Search for the cell housing the specified text and yield its (x, y) center coordinate. 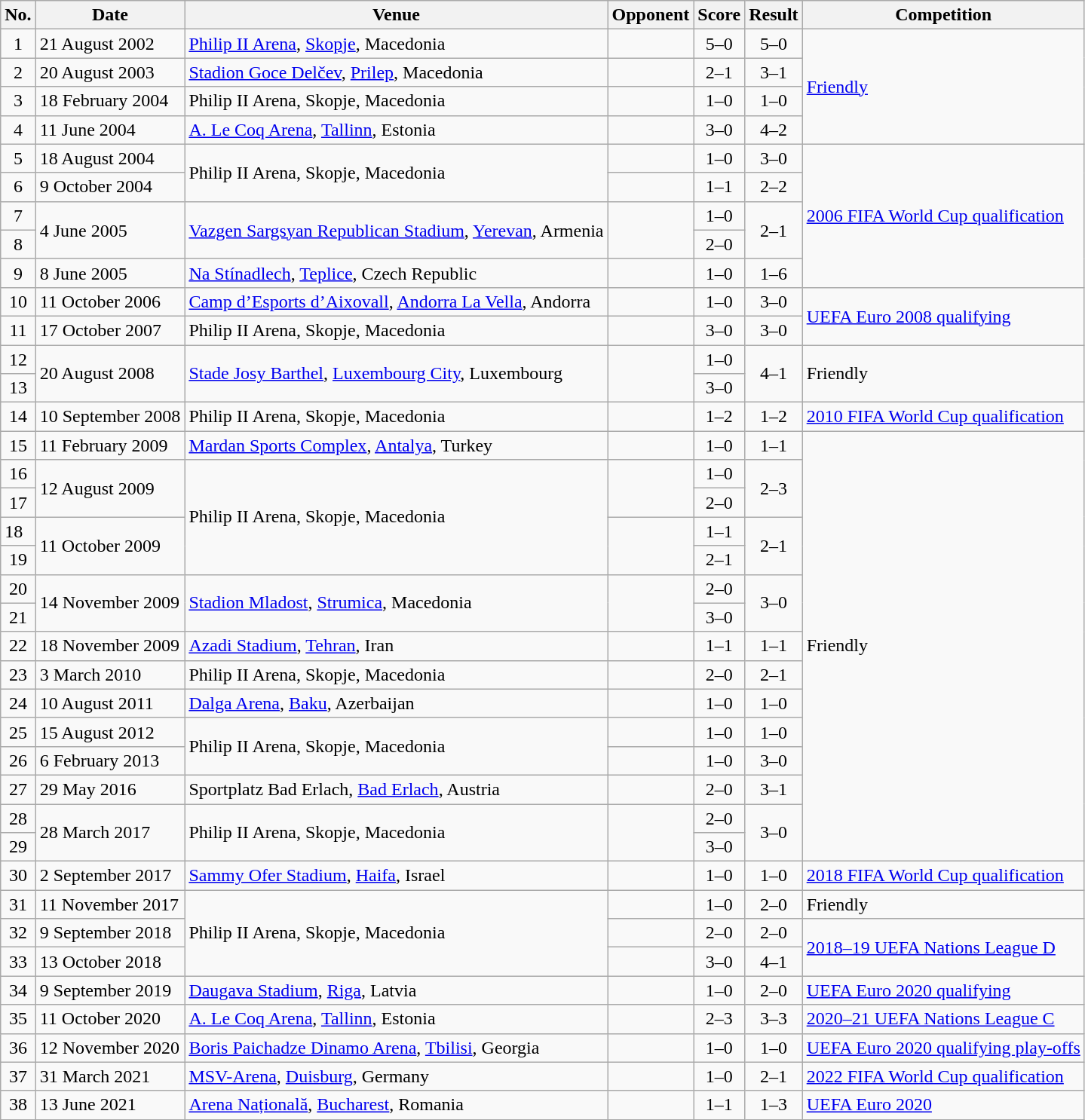
20 (18, 589)
36 (18, 1048)
Venue (397, 15)
Result (774, 15)
9 October 2004 (110, 187)
8 (18, 244)
Stadion Mladost, Strumica, Macedonia (397, 603)
8 June 2005 (110, 273)
5 (18, 158)
UEFA Euro 2020 (943, 1105)
31 (18, 904)
11 (18, 330)
4–2 (774, 130)
18 (18, 531)
14 (18, 417)
9 September 2018 (110, 933)
2018–19 UEFA Nations League D (943, 947)
28 March 2017 (110, 832)
25 (18, 732)
7 (18, 216)
Daugava Stadium, Riga, Latvia (397, 990)
13 June 2021 (110, 1105)
30 (18, 876)
2018 FIFA World Cup qualification (943, 876)
Na Stínadlech, Teplice, Czech Republic (397, 273)
17 (18, 503)
12 (18, 360)
3–3 (774, 1019)
1 (18, 44)
19 (18, 560)
21 August 2002 (110, 44)
24 (18, 703)
18 November 2009 (110, 646)
21 (18, 617)
11 November 2017 (110, 904)
Dalga Arena, Baku, Azerbaijan (397, 703)
Arena Națională, Bucharest, Romania (397, 1105)
18 August 2004 (110, 158)
38 (18, 1105)
28 (18, 818)
10 September 2008 (110, 417)
UEFA Euro 2020 qualifying (943, 990)
35 (18, 1019)
15 (18, 445)
31 March 2021 (110, 1076)
Score (719, 15)
18 February 2004 (110, 101)
32 (18, 933)
16 (18, 474)
10 (18, 301)
22 (18, 646)
11 October 2006 (110, 301)
26 (18, 760)
4 (18, 130)
6 (18, 187)
11 February 2009 (110, 445)
Competition (943, 15)
No. (18, 15)
2010 FIFA World Cup qualification (943, 417)
11 October 2020 (110, 1019)
1–3 (774, 1105)
Stade Josy Barthel, Luxembourg City, Luxembourg (397, 374)
12 August 2009 (110, 488)
Vazgen Sargsyan Republican Stadium, Yerevan, Armenia (397, 230)
29 May 2016 (110, 789)
23 (18, 675)
4 June 2005 (110, 230)
11 October 2009 (110, 546)
17 October 2007 (110, 330)
20 August 2003 (110, 72)
Camp d’Esports d’Aixovall, Andorra La Vella, Andorra (397, 301)
37 (18, 1076)
29 (18, 847)
9 September 2019 (110, 990)
2 September 2017 (110, 876)
2006 FIFA World Cup qualification (943, 216)
Boris Paichadze Dinamo Arena, Tbilisi, Georgia (397, 1048)
9 (18, 273)
20 August 2008 (110, 374)
27 (18, 789)
14 November 2009 (110, 603)
Azadi Stadium, Tehran, Iran (397, 646)
Opponent (651, 15)
1–6 (774, 273)
MSV-Arena, Duisburg, Germany (397, 1076)
2022 FIFA World Cup qualification (943, 1076)
6 February 2013 (110, 760)
33 (18, 962)
2–2 (774, 187)
UEFA Euro 2020 qualifying play-offs (943, 1048)
13 October 2018 (110, 962)
3 March 2010 (110, 675)
34 (18, 990)
Date (110, 15)
12 November 2020 (110, 1048)
Sammy Ofer Stadium, Haifa, Israel (397, 876)
11 June 2004 (110, 130)
2 (18, 72)
Stadion Goce Delčev, Prilep, Macedonia (397, 72)
13 (18, 388)
UEFA Euro 2008 qualifying (943, 316)
2020–21 UEFA Nations League C (943, 1019)
10 August 2011 (110, 703)
15 August 2012 (110, 732)
3 (18, 101)
Sportplatz Bad Erlach, Bad Erlach, Austria (397, 789)
Mardan Sports Complex, Antalya, Turkey (397, 445)
